Determine the (X, Y) coordinate at the center of the cell enclosing the given text.  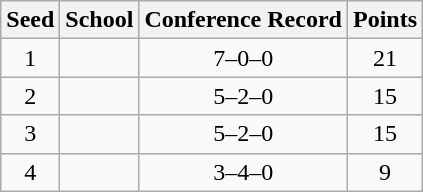
Seed (30, 20)
2 (30, 96)
9 (384, 172)
21 (384, 58)
3–4–0 (244, 172)
7–0–0 (244, 58)
Conference Record (244, 20)
1 (30, 58)
School (100, 20)
Points (384, 20)
3 (30, 134)
4 (30, 172)
